Provide the [x, y] coordinate of the cell's center where the given text is located.  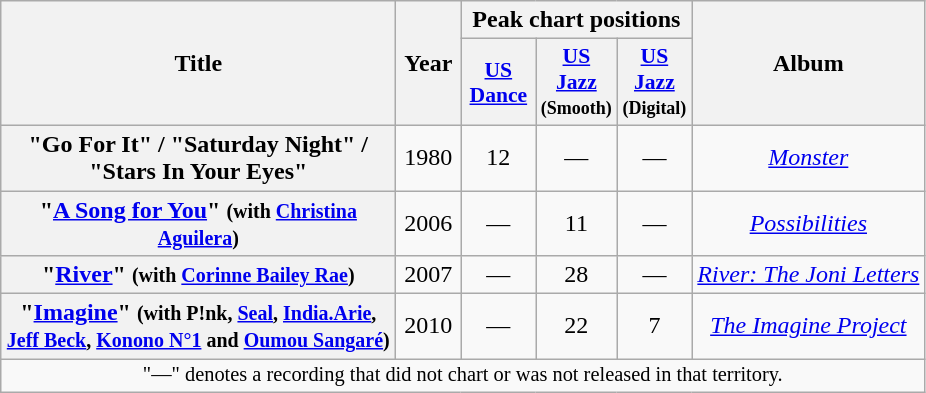
Peak chart positions [576, 20]
"Imagine" (with P!nk, Seal, India.Arie, Jeff Beck, Konono N°1 and Oumou Sangaré) [198, 326]
Album [808, 64]
"River" (with Corinne Bailey Rae) [198, 275]
US Dance [498, 82]
Year [428, 64]
US Jazz(Digital) [654, 82]
"A Song for You" (with Christina Aguilera) [198, 222]
12 [498, 158]
US Jazz(Smooth) [576, 82]
2010 [428, 326]
28 [576, 275]
Title [198, 64]
2007 [428, 275]
7 [654, 326]
22 [576, 326]
2006 [428, 222]
Possibilities [808, 222]
"—" denotes a recording that did not chart or was not released in that territory. [463, 376]
1980 [428, 158]
Monster [808, 158]
The Imagine Project [808, 326]
11 [576, 222]
River: The Joni Letters [808, 275]
"Go For It" / "Saturday Night" / "Stars In Your Eyes" [198, 158]
